Return the [X, Y] coordinate for the center point of the cell that contains the specified text.  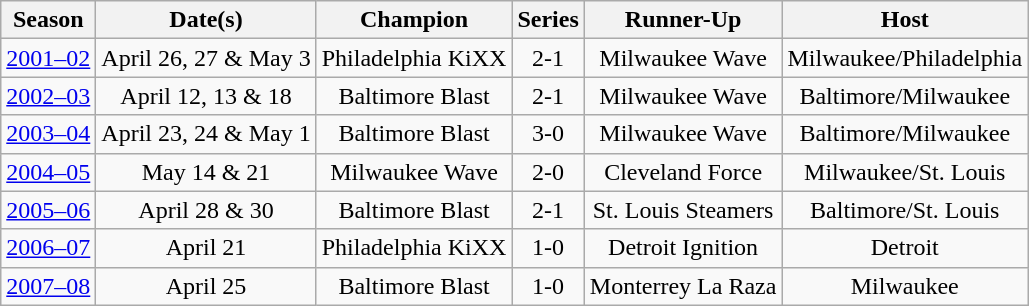
April 23, 24 & May 1 [206, 134]
Detroit Ignition [683, 248]
May 14 & 21 [206, 172]
2006–07 [48, 248]
2004–05 [48, 172]
April 12, 13 & 18 [206, 96]
Baltimore/St. Louis [905, 210]
April 26, 27 & May 3 [206, 58]
2003–04 [48, 134]
2002–03 [48, 96]
Cleveland Force [683, 172]
April 28 & 30 [206, 210]
Monterrey La Raza [683, 286]
3-0 [548, 134]
St. Louis Steamers [683, 210]
Milwaukee/St. Louis [905, 172]
2-0 [548, 172]
2001–02 [48, 58]
Runner-Up [683, 20]
Milwaukee [905, 286]
Date(s) [206, 20]
2005–06 [48, 210]
April 21 [206, 248]
Host [905, 20]
Detroit [905, 248]
Season [48, 20]
Series [548, 20]
Champion [414, 20]
Milwaukee/Philadelphia [905, 58]
2007–08 [48, 286]
April 25 [206, 286]
